Detect which cell encompasses the target text, then output its [X, Y] center coordinate. 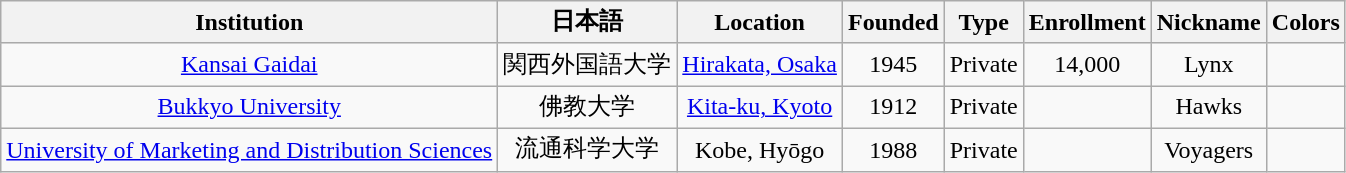
University of Marketing and Distribution Sciences [250, 150]
1945 [893, 64]
Type [984, 22]
Colors [1306, 22]
Hirakata, Osaka [760, 64]
1988 [893, 150]
1912 [893, 108]
Bukkyo University [250, 108]
Founded [893, 22]
Voyagers [1208, 150]
関西外国語大学 [588, 64]
佛教大学 [588, 108]
14,000 [1087, 64]
Hawks [1208, 108]
Lynx [1208, 64]
Nickname [1208, 22]
日本語 [588, 22]
Location [760, 22]
流通科学大学 [588, 150]
Kansai Gaidai [250, 64]
Enrollment [1087, 22]
Kobe, Hyōgo [760, 150]
Kita-ku, Kyoto [760, 108]
Institution [250, 22]
